Pinpoint the cell where the given text exists, returning its (x, y) midpoint coordinate. 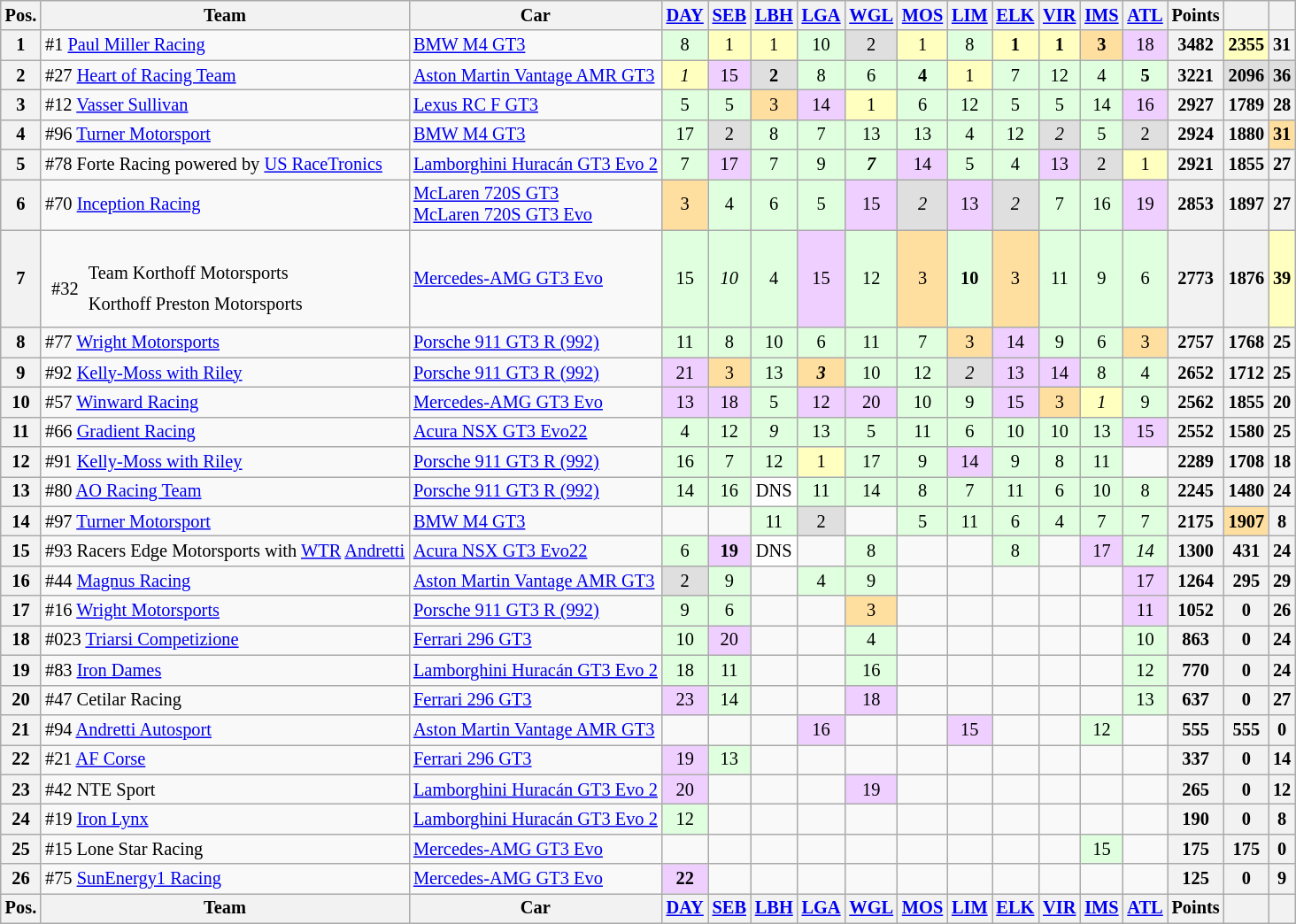
1897 (1246, 204)
#44 Magnus Racing (225, 581)
Team Korthoff Motorsports (196, 273)
39 (1282, 279)
1580 (1246, 432)
2924 (1196, 135)
1789 (1246, 104)
#96 Turner Motorsport (225, 135)
1708 (1246, 462)
2355 (1246, 45)
#92 Kelly-Moss with Riley (225, 373)
637 (1196, 700)
28 (1282, 104)
#66 Gradient Racing (225, 432)
2289 (1196, 462)
#83 Iron Dames (225, 670)
1264 (1196, 581)
#12 Vasser Sullivan (225, 104)
1907 (1246, 521)
1052 (1196, 611)
#91 Kelly-Moss with Riley (225, 462)
265 (1196, 789)
36 (1282, 75)
Lexus RC F GT3 (536, 104)
2245 (1196, 491)
#97 Turner Motorsport (225, 521)
1768 (1246, 343)
1480 (1246, 491)
#94 Andretti Autosport (225, 729)
863 (1196, 640)
#1 Paul Miller Racing (225, 45)
3221 (1196, 75)
#57 Winward Racing (225, 402)
1300 (1196, 551)
337 (1196, 759)
#32 (66, 289)
2921 (1196, 165)
2927 (1196, 104)
#80 AO Racing Team (225, 491)
2552 (1196, 432)
#70 Inception Racing (225, 204)
2773 (1196, 279)
125 (1196, 879)
2757 (1196, 343)
2096 (1246, 75)
#77 Wright Motorsports (225, 343)
431 (1246, 551)
#16 Wright Motorsports (225, 611)
2652 (1196, 373)
1880 (1246, 135)
#023 Triarsi Competizione (225, 640)
#47 Cetilar Racing (225, 700)
McLaren 720S GT3 McLaren 720S GT3 Evo (536, 204)
2562 (1196, 402)
#32 Team Korthoff Motorsports Korthoff Preston Motorsports (225, 279)
2853 (1196, 204)
#19 Iron Lynx (225, 819)
#75 SunEnergy1 Racing (225, 879)
190 (1196, 819)
2175 (1196, 521)
29 (1282, 581)
#21 AF Corse (225, 759)
3482 (1196, 45)
1876 (1246, 279)
770 (1196, 670)
1712 (1246, 373)
#15 Lone Star Racing (225, 849)
#42 NTE Sport (225, 789)
#78 Forte Racing powered by US RaceTronics (225, 165)
Korthoff Preston Motorsports (196, 304)
295 (1246, 581)
#93 Racers Edge Motorsports with WTR Andretti (225, 551)
#27 Heart of Racing Team (225, 75)
